Determine the (X, Y) coordinate at the center of the cell enclosing the given text.  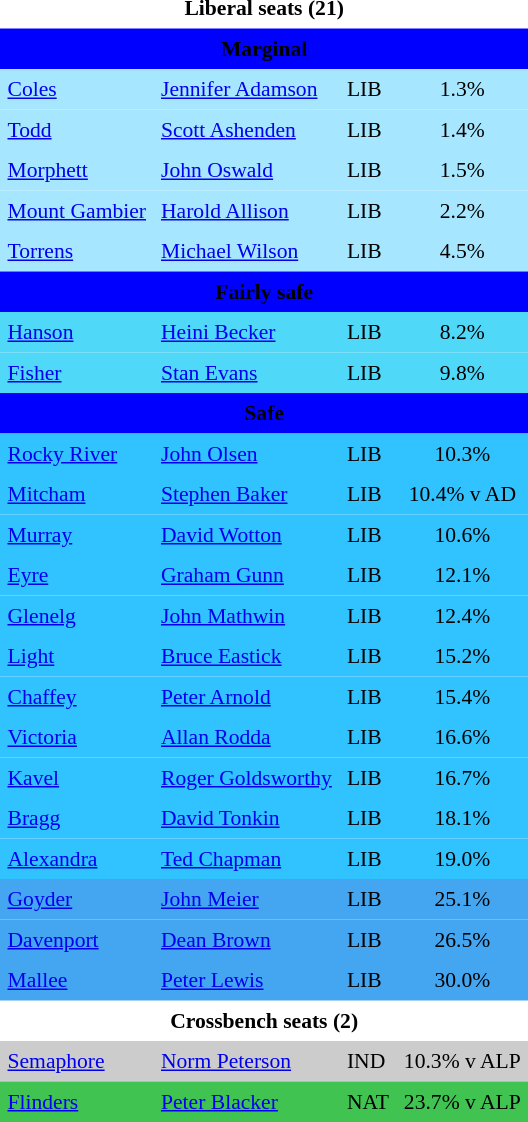
Michael Wilson (246, 251)
Scott Ashenden (246, 129)
Glenelg (76, 615)
Victoria (76, 737)
Kavel (76, 777)
Light (76, 656)
Norm Peterson (246, 1061)
David Tonkin (246, 818)
John Mathwin (246, 615)
12.4% (462, 615)
16.7% (462, 777)
Stephen Baker (246, 494)
Roger Goldsworthy (246, 777)
IND (368, 1061)
Murray (76, 534)
Coles (76, 89)
Bragg (76, 818)
9.8% (462, 372)
18.1% (462, 818)
30.0% (462, 980)
10.4% v AD (462, 494)
Eyre (76, 575)
David Wotton (246, 534)
Dean Brown (246, 939)
Allan Rodda (246, 737)
John Olsen (246, 453)
10.6% (462, 534)
15.2% (462, 656)
4.5% (462, 251)
Safe (264, 413)
Marginal (264, 48)
Harold Allison (246, 210)
19.0% (462, 858)
Stan Evans (246, 372)
Graham Gunn (246, 575)
Fisher (76, 372)
Torrens (76, 251)
Morphett (76, 170)
8.2% (462, 332)
26.5% (462, 939)
25.1% (462, 899)
John Meier (246, 899)
1.5% (462, 170)
1.3% (462, 89)
16.6% (462, 737)
Mount Gambier (76, 210)
10.3% (462, 453)
Mitcham (76, 494)
Heini Becker (246, 332)
Crossbench seats (2) (264, 1020)
Ted Chapman (246, 858)
1.4% (462, 129)
Fairly safe (264, 291)
Todd (76, 129)
23.7% v ALP (462, 1101)
Bruce Eastick (246, 656)
Hanson (76, 332)
Peter Arnold (246, 696)
Semaphore (76, 1061)
Davenport (76, 939)
NAT (368, 1101)
Flinders (76, 1101)
John Oswald (246, 170)
Mallee (76, 980)
10.3% v ALP (462, 1061)
Peter Lewis (246, 980)
Jennifer Adamson (246, 89)
Rocky River (76, 453)
15.4% (462, 696)
Peter Blacker (246, 1101)
Chaffey (76, 696)
Goyder (76, 899)
2.2% (462, 210)
Alexandra (76, 858)
12.1% (462, 575)
